Capture the cell that displays the provided text and extract its (X, Y) central coordinate. 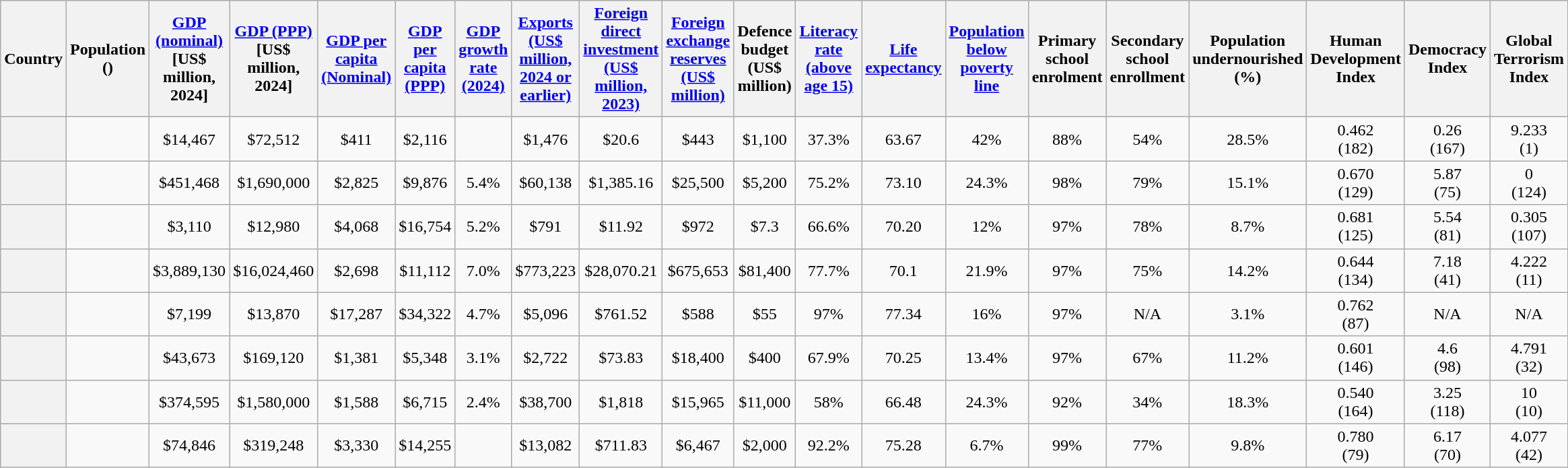
9.8% (1248, 446)
$7,199 (190, 314)
$60,138 (545, 183)
$11,000 (765, 401)
$4,068 (357, 226)
73.10 (904, 183)
67.9% (829, 358)
0.780(79) (1356, 446)
$451,468 (190, 183)
$16,754 (425, 226)
92.2% (829, 446)
37.3% (829, 139)
4.077(42) (1528, 446)
77% (1147, 446)
28.5% (1248, 139)
9.233(1) (1528, 139)
5.4% (483, 183)
$400 (765, 358)
77.34 (904, 314)
7.18(41) (1447, 271)
$28,070.21 (621, 271)
14.2% (1248, 271)
Defence budget (US$ million) (765, 59)
$791 (545, 226)
$14,467 (190, 139)
$72,512 (273, 139)
$773,223 (545, 271)
5.2% (483, 226)
11.2% (1248, 358)
6.7% (987, 446)
Global Terrorism Index (1528, 59)
Country (34, 59)
Human Development Index (1356, 59)
75.2% (829, 183)
Foreign exchange reserves (US$ million) (698, 59)
0.26(167) (1447, 139)
$319,248 (273, 446)
GDP (nominal) [US$ million, 2024] (190, 59)
$3,330 (357, 446)
0.540(164) (1356, 401)
Population undernourished (%) (1248, 59)
79% (1147, 183)
$13,870 (273, 314)
$18,400 (698, 358)
$2,722 (545, 358)
$7.3 (765, 226)
66.6% (829, 226)
$1,588 (357, 401)
$14,255 (425, 446)
$12,980 (273, 226)
0.462(182) (1356, 139)
$5,200 (765, 183)
63.67 (904, 139)
$38,700 (545, 401)
$2,116 (425, 139)
34% (1147, 401)
12% (987, 226)
5.87(75) (1447, 183)
18.3% (1248, 401)
$2,000 (765, 446)
15.1% (1248, 183)
$1,690,000 (273, 183)
$25,500 (698, 183)
70.1 (904, 271)
21.9% (987, 271)
70.25 (904, 358)
$972 (698, 226)
4.222(11) (1528, 271)
0.644(134) (1356, 271)
GDP per capita(PPP) (425, 59)
0.762(87) (1356, 314)
67% (1147, 358)
10(10) (1528, 401)
$11.92 (621, 226)
$5,096 (545, 314)
$588 (698, 314)
$17,287 (357, 314)
88% (1067, 139)
$11,112 (425, 271)
0.670(129) (1356, 183)
0.681(125) (1356, 226)
Secondary school enrollment (1147, 59)
78% (1147, 226)
42% (987, 139)
4.791(32) (1528, 358)
$20.6 (621, 139)
$1,385.16 (621, 183)
4.7% (483, 314)
$15,965 (698, 401)
$81,400 (765, 271)
$1,381 (357, 358)
$74,846 (190, 446)
54% (1147, 139)
0.305(107) (1528, 226)
$5,348 (425, 358)
Exports(US$ million, 2024 or earlier) (545, 59)
13.4% (987, 358)
5.54(81) (1447, 226)
70.20 (904, 226)
Literacy rate (above age 15) (829, 59)
$13,082 (545, 446)
$2,698 (357, 271)
75.28 (904, 446)
Primary school enrolment (1067, 59)
$3,110 (190, 226)
$1,580,000 (273, 401)
0.601(146) (1356, 358)
0(124) (1528, 183)
75% (1147, 271)
$6,715 (425, 401)
2.4% (483, 401)
$675,653 (698, 271)
Population below poverty line (987, 59)
$1,100 (765, 139)
4.6(98) (1447, 358)
$9,876 (425, 183)
$1,476 (545, 139)
Population () (108, 59)
$411 (357, 139)
GDP per capita(Nominal) (357, 59)
$761.52 (621, 314)
$6,467 (698, 446)
$3,889,130 (190, 271)
GDP (PPP) [US$ million, 2024] (273, 59)
$55 (765, 314)
99% (1067, 446)
58% (829, 401)
Foreign direct investment(US$ million, 2023) (621, 59)
7.0% (483, 271)
6.17(70) (1447, 446)
Democracy Index (1447, 59)
3.25(118) (1447, 401)
$169,120 (273, 358)
$374,595 (190, 401)
$43,673 (190, 358)
66.48 (904, 401)
77.7% (829, 271)
98% (1067, 183)
$711.83 (621, 446)
Life expectancy (904, 59)
GDP growth rate(2024) (483, 59)
$443 (698, 139)
$34,322 (425, 314)
8.7% (1248, 226)
92% (1067, 401)
$2,825 (357, 183)
16% (987, 314)
$73.83 (621, 358)
$16,024,460 (273, 271)
$1,818 (621, 401)
